Return the (x, y) coordinate for the center point of the cell that contains the specified text.  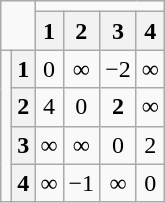
−2 (118, 69)
−1 (82, 183)
